Output the [X, Y] coordinate of the center of the cell containing the given text.  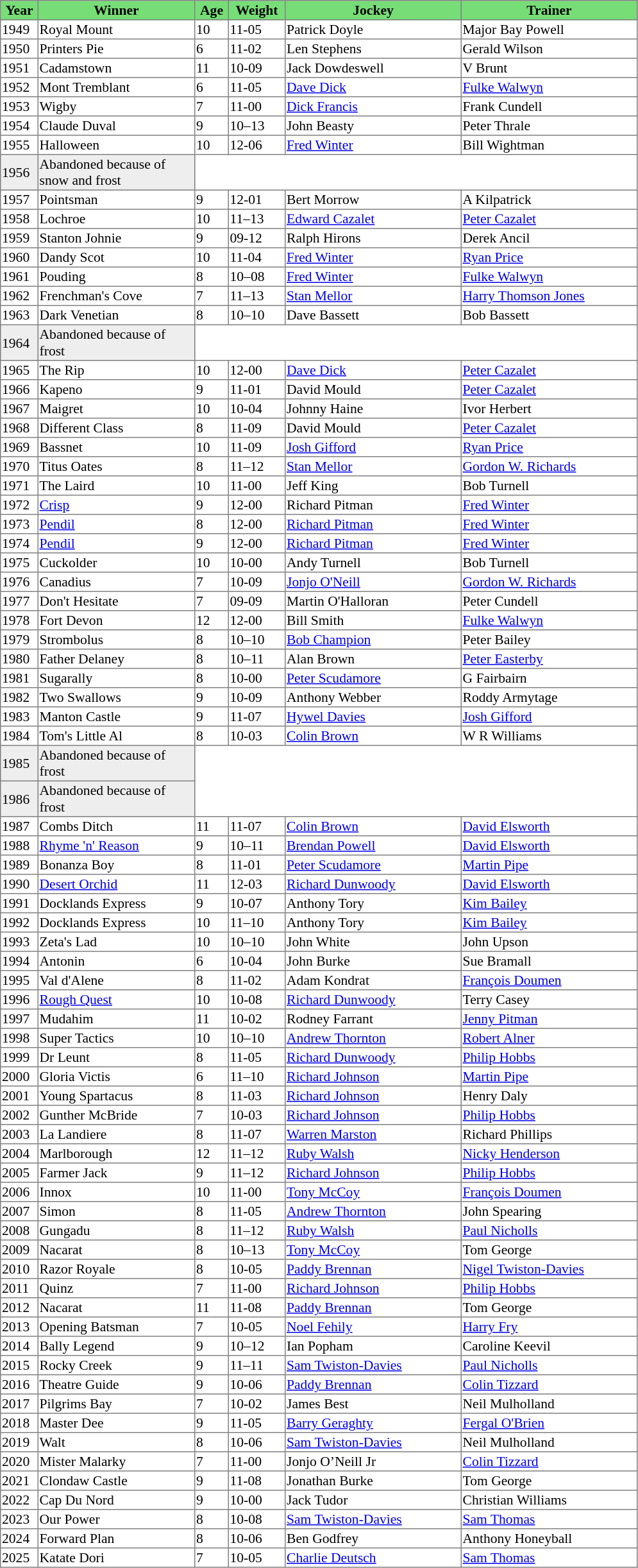
1983 [19, 717]
Martin O'Halloran [373, 601]
Dr Leunt [116, 1057]
1978 [19, 620]
Rodney Farrant [373, 1019]
2000 [19, 1077]
Canadius [116, 582]
10-07 [256, 903]
1965 [19, 370]
Young Spartacus [116, 1096]
Razor Royale [116, 1269]
1974 [19, 543]
Cadamstown [116, 68]
11-03 [256, 1096]
Fort Devon [116, 620]
Andy Turnell [373, 563]
Bill Smith [373, 620]
2012 [19, 1308]
1964 [19, 343]
The Laird [116, 486]
2007 [19, 1211]
Abandoned because of snow and frost [116, 173]
Antonin [116, 961]
Patrick Doyle [373, 30]
Katate Dori [116, 1558]
Bally Legend [116, 1346]
Clondaw Castle [116, 1481]
Super Tactics [116, 1038]
1950 [19, 49]
12-03 [256, 884]
Peter Thrale [549, 126]
1951 [19, 68]
Gunther McBride [116, 1115]
1969 [19, 447]
Rocky Creek [116, 1365]
James Best [373, 1404]
1997 [19, 1019]
1989 [19, 865]
Ben Godfrey [373, 1538]
12-01 [256, 200]
Stanton Johnie [116, 238]
Peter Easterby [549, 659]
1977 [19, 601]
1995 [19, 980]
Johnny Haine [373, 409]
Henry Daly [549, 1096]
1960 [19, 257]
2023 [19, 1519]
Theatre Guide [116, 1385]
Rhyme 'n' Reason [116, 846]
Dark Venetian [116, 315]
Halloween [116, 145]
Mudahim [116, 1019]
2015 [19, 1365]
Lochroe [116, 219]
Sugarally [116, 678]
1970 [19, 466]
Jenny Pitman [549, 1019]
Titus Oates [116, 466]
2005 [19, 1173]
Barry Geraghty [373, 1423]
Desert Orchid [116, 884]
Printers Pie [116, 49]
Trainer [549, 10]
1979 [19, 640]
Pointsman [116, 200]
Rough Quest [116, 1000]
Brendan Powell [373, 846]
Fergal O'Brien [549, 1423]
2004 [19, 1154]
Robert Alner [549, 1038]
1994 [19, 961]
Jockey [373, 10]
Manton Castle [116, 717]
W R Williams [549, 736]
Two Swallows [116, 697]
Don't Hesitate [116, 601]
John Beasty [373, 126]
Gungadu [116, 1231]
Age [212, 10]
1986 [19, 799]
1985 [19, 763]
1961 [19, 277]
1962 [19, 296]
09-12 [256, 238]
Kapeno [116, 389]
2020 [19, 1461]
2006 [19, 1192]
1968 [19, 428]
1971 [19, 486]
1967 [19, 409]
1953 [19, 107]
2017 [19, 1404]
2024 [19, 1538]
09-09 [256, 601]
Crisp [116, 505]
1956 [19, 173]
Sue Bramall [549, 961]
Walt [116, 1442]
Adam Kondrat [373, 980]
1980 [19, 659]
Dave Bassett [373, 315]
John Spearing [549, 1211]
La Landiere [116, 1134]
2013 [19, 1327]
2009 [19, 1250]
Peter Bailey [549, 640]
Nicky Henderson [549, 1154]
1973 [19, 524]
John Burke [373, 961]
1975 [19, 563]
1976 [19, 582]
1998 [19, 1038]
Christian Williams [549, 1500]
Bob Bassett [549, 315]
Frenchman's Cove [116, 296]
1999 [19, 1057]
Noel Fehily [373, 1327]
Combs Ditch [116, 826]
Pilgrims Bay [116, 1404]
2008 [19, 1231]
Anthony Webber [373, 697]
Strombolus [116, 640]
Tom's Little Al [116, 736]
Farmer Jack [116, 1173]
2011 [19, 1288]
Ralph Hirons [373, 238]
Bill Wightman [549, 145]
1990 [19, 884]
2002 [19, 1115]
Major Bay Powell [549, 30]
12-06 [256, 145]
2025 [19, 1558]
2010 [19, 1269]
Cuckolder [116, 563]
Dick Francis [373, 107]
G Fairbairn [549, 678]
Terry Casey [549, 1000]
1972 [19, 505]
2001 [19, 1096]
Our Power [116, 1519]
1955 [19, 145]
Harry Fry [549, 1327]
Nigel Twiston-Davies [549, 1269]
1992 [19, 923]
Bert Morrow [373, 200]
Anthony Honeyball [549, 1538]
Royal Mount [116, 30]
Mont Tremblant [116, 87]
Master Dee [116, 1423]
1957 [19, 200]
Year [19, 10]
2022 [19, 1500]
Jonjo O'Neill [373, 582]
2016 [19, 1385]
Zeta's Lad [116, 942]
Pouding [116, 277]
John Upson [549, 942]
10–08 [256, 277]
Jonathan Burke [373, 1481]
2021 [19, 1481]
V Brunt [549, 68]
Maigret [116, 409]
Bassnet [116, 447]
1958 [19, 219]
Opening Batsman [116, 1327]
Wigby [116, 107]
Charlie Deutsch [373, 1558]
1954 [19, 126]
Claude Duval [116, 126]
Father Delaney [116, 659]
11-04 [256, 257]
Jack Tudor [373, 1500]
1991 [19, 903]
Forward Plan [116, 1538]
Marlborough [116, 1154]
Derek Ancil [549, 238]
Harry Thomson Jones [549, 296]
Alan Brown [373, 659]
1996 [19, 1000]
Ivor Herbert [549, 409]
Quinz [116, 1288]
Innox [116, 1192]
1993 [19, 942]
1949 [19, 30]
Caroline Keevil [549, 1346]
1981 [19, 678]
Peter Cundell [549, 601]
2018 [19, 1423]
Jack Dowdeswell [373, 68]
A Kilpatrick [549, 200]
Bob Champion [373, 640]
Weight [256, 10]
2003 [19, 1134]
Edward Cazalet [373, 219]
Hywel Davies [373, 717]
Cap Du Nord [116, 1500]
Roddy Armytage [549, 697]
Dandy Scot [116, 257]
1984 [19, 736]
Gerald Wilson [549, 49]
1963 [19, 315]
Bonanza Boy [116, 865]
Warren Marston [373, 1134]
Richard Phillips [549, 1134]
2014 [19, 1346]
2019 [19, 1442]
Jonjo O’Neill Jr [373, 1461]
Winner [116, 10]
Frank Cundell [549, 107]
10–12 [256, 1346]
1988 [19, 846]
Val d'Alene [116, 980]
1987 [19, 826]
Len Stephens [373, 49]
11–11 [256, 1365]
John White [373, 942]
The Rip [116, 370]
Mister Malarky [116, 1461]
Jeff King [373, 486]
Gloria Victis [116, 1077]
Ian Popham [373, 1346]
1982 [19, 697]
1952 [19, 87]
1959 [19, 238]
Simon [116, 1211]
Different Class [116, 428]
1966 [19, 389]
